Determine the (X, Y) coordinate at the center of the cell enclosing the given text.  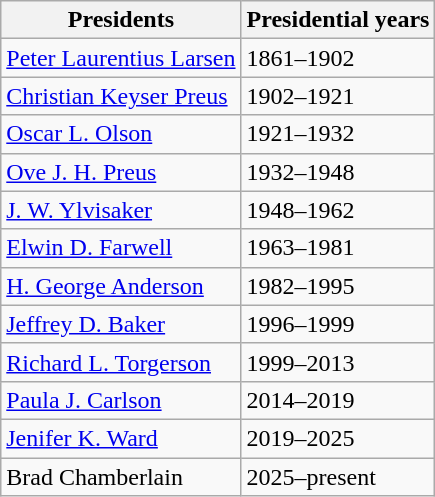
2025–present (338, 477)
Elwin D. Farwell (121, 248)
Christian Keyser Preus (121, 96)
1948–1962 (338, 210)
Jeffrey D. Baker (121, 324)
1921–1932 (338, 134)
Brad Chamberlain (121, 477)
Presidents (121, 20)
1982–1995 (338, 286)
2014–2019 (338, 400)
Richard L. Torgerson (121, 362)
1861–1902 (338, 58)
1996–1999 (338, 324)
J. W. Ylvisaker (121, 210)
Oscar L. Olson (121, 134)
1999–2013 (338, 362)
2019–2025 (338, 438)
Peter Laurentius Larsen (121, 58)
Jenifer K. Ward (121, 438)
H. George Anderson (121, 286)
1963–1981 (338, 248)
Ove J. H. Preus (121, 172)
Presidential years (338, 20)
1902–1921 (338, 96)
Paula J. Carlson (121, 400)
1932–1948 (338, 172)
